Output the [x, y] coordinate of the center of the cell containing the given text.  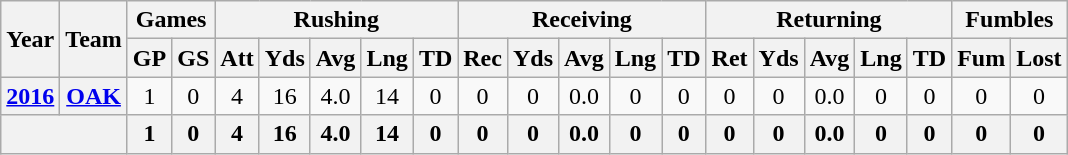
Att [237, 58]
Returning [829, 20]
Receiving [582, 20]
Lost [1039, 58]
Rec [483, 58]
OAK [94, 96]
Fum [982, 58]
Games [170, 20]
2016 [30, 96]
GS [194, 58]
Year [30, 39]
GP [149, 58]
Ret [730, 58]
Rushing [336, 20]
Fumbles [1010, 20]
Team [94, 39]
